Determine the [x, y] coordinate at the center of the cell enclosing the given text.  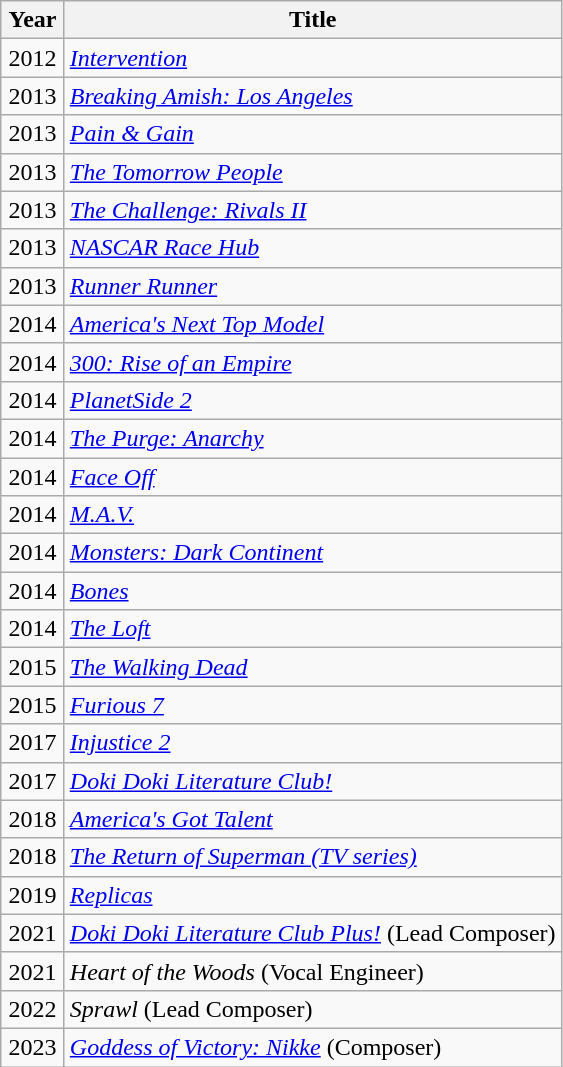
The Challenge: Rivals II [312, 210]
America's Next Top Model [312, 324]
Monsters: Dark Continent [312, 553]
Furious 7 [312, 705]
PlanetSide 2 [312, 400]
Runner Runner [312, 286]
Pain & Gain [312, 134]
300: Rise of an Empire [312, 362]
Doki Doki Literature Club Plus! (Lead Composer) [312, 933]
Breaking Amish: Los Angeles [312, 96]
Goddess of Victory: Nikke (Composer) [312, 1047]
2012 [33, 58]
Heart of the Woods (Vocal Engineer) [312, 971]
Sprawl (Lead Composer) [312, 1009]
The Walking Dead [312, 667]
The Return of Superman (TV series) [312, 857]
2019 [33, 895]
Title [312, 20]
Bones [312, 591]
2023 [33, 1047]
Intervention [312, 58]
The Purge: Anarchy [312, 438]
NASCAR Race Hub [312, 248]
M.A.V. [312, 515]
The Loft [312, 629]
Replicas [312, 895]
Face Off [312, 477]
2022 [33, 1009]
The Tomorrow People [312, 172]
Doki Doki Literature Club! [312, 781]
Year [33, 20]
Injustice 2 [312, 743]
America's Got Talent [312, 819]
